Extract the [X, Y] coordinate from the center of the cell holding the provided text.  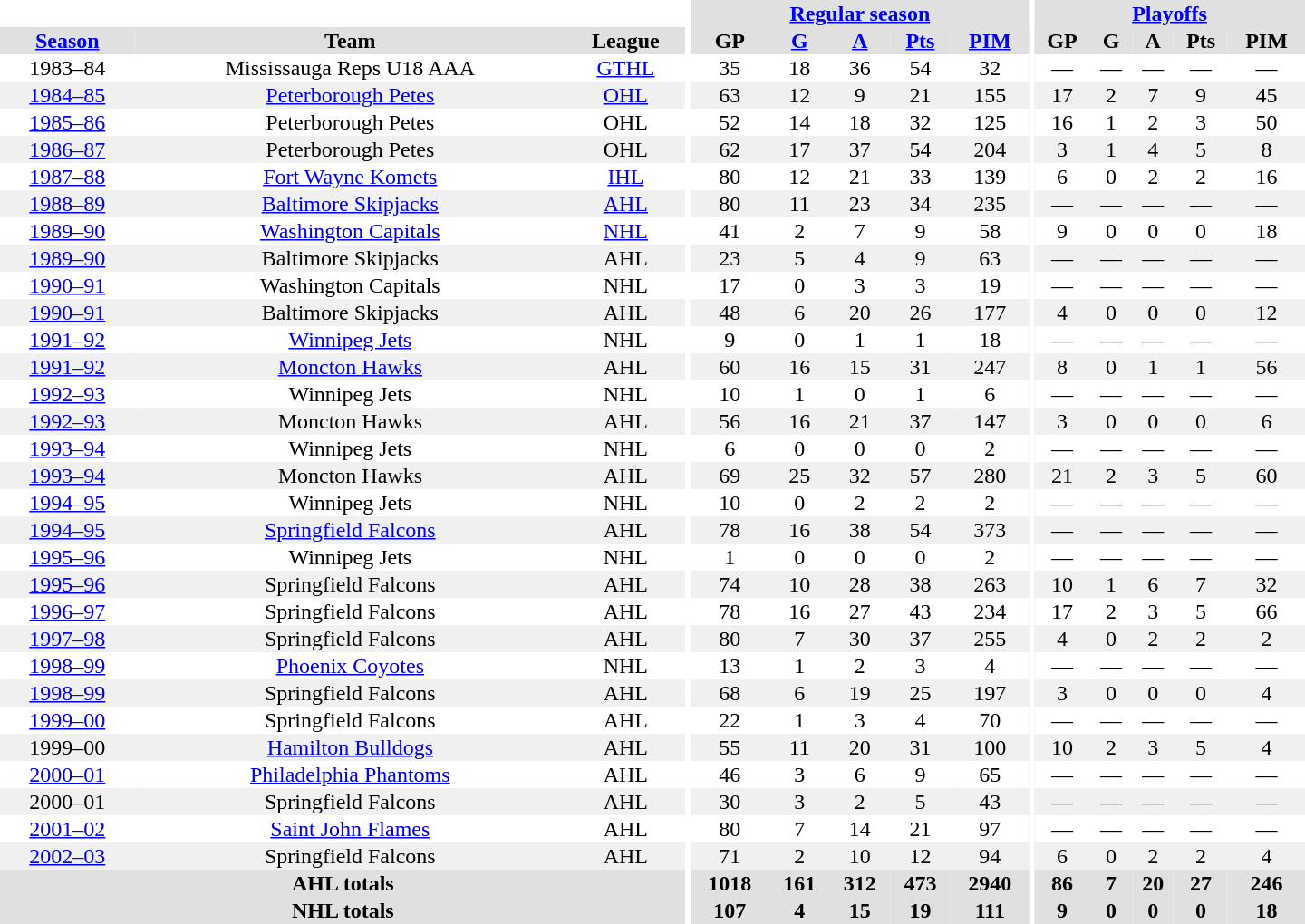
247 [990, 367]
107 [730, 910]
Season [67, 41]
48 [730, 313]
246 [1267, 883]
GTHL [625, 68]
62 [730, 149]
26 [921, 313]
255 [990, 639]
50 [1267, 122]
68 [730, 693]
Mississauga Reps U18 AAA [350, 68]
2002–03 [67, 856]
125 [990, 122]
League [625, 41]
41 [730, 231]
1996–97 [67, 611]
Saint John Flames [350, 829]
Playoffs [1169, 14]
58 [990, 231]
1018 [730, 883]
Team [350, 41]
86 [1062, 883]
Fort Wayne Komets [350, 177]
57 [921, 476]
161 [799, 883]
155 [990, 95]
312 [861, 883]
13 [730, 666]
2940 [990, 883]
147 [990, 421]
35 [730, 68]
66 [1267, 611]
111 [990, 910]
1988–89 [67, 204]
65 [990, 775]
22 [730, 720]
1985–86 [67, 122]
70 [990, 720]
139 [990, 177]
69 [730, 476]
263 [990, 584]
280 [990, 476]
100 [990, 747]
45 [1267, 95]
AHL totals [343, 883]
52 [730, 122]
Hamilton Bulldogs [350, 747]
Regular season [860, 14]
74 [730, 584]
1987–88 [67, 177]
36 [861, 68]
33 [921, 177]
1997–98 [67, 639]
1983–84 [67, 68]
1984–85 [67, 95]
NHL totals [343, 910]
1986–87 [67, 149]
473 [921, 883]
373 [990, 530]
28 [861, 584]
234 [990, 611]
97 [990, 829]
235 [990, 204]
204 [990, 149]
2001–02 [67, 829]
177 [990, 313]
94 [990, 856]
197 [990, 693]
46 [730, 775]
34 [921, 204]
71 [730, 856]
Phoenix Coyotes [350, 666]
IHL [625, 177]
55 [730, 747]
Philadelphia Phantoms [350, 775]
